Output the (X, Y) coordinate of the center of the cell containing the given text.  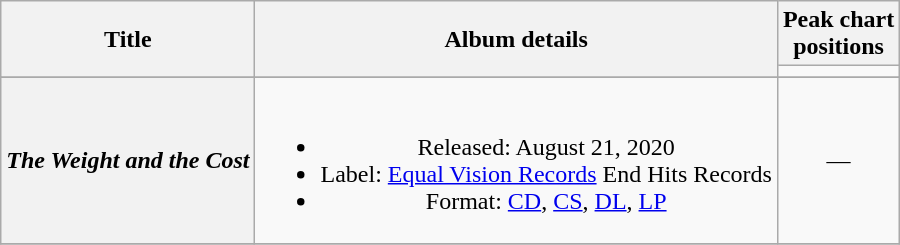
Released: August 21, 2020Label: Equal Vision Records End Hits RecordsFormat: CD, CS, DL, LP (516, 160)
Title (128, 39)
The Weight and the Cost (128, 160)
Peak chartpositions (838, 34)
— (838, 160)
Album details (516, 39)
